Determine the (x, y) coordinate at the center of the cell enclosing the given text.  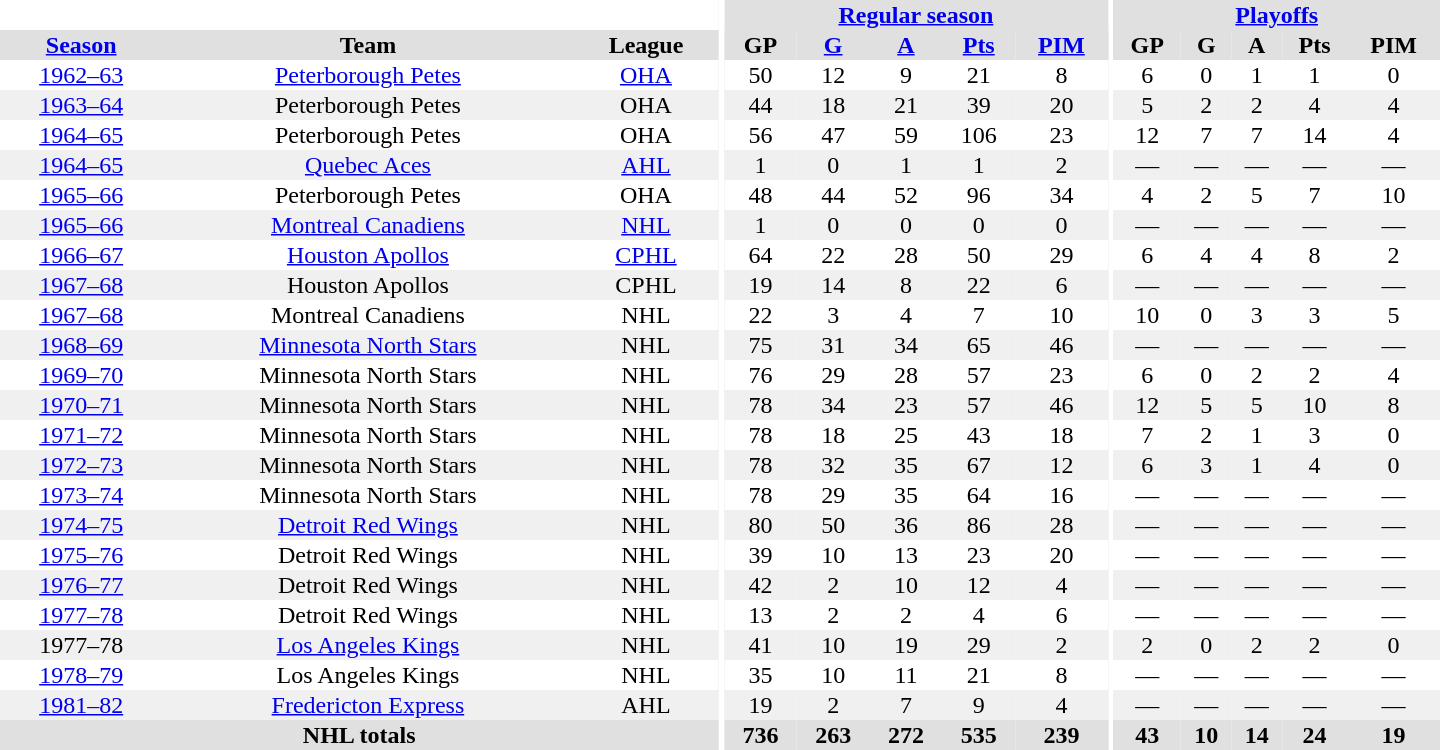
67 (978, 465)
106 (978, 135)
League (646, 45)
65 (978, 345)
36 (906, 525)
535 (978, 735)
263 (834, 735)
25 (906, 435)
Playoffs (1276, 15)
16 (1062, 495)
Regular season (916, 15)
1972–73 (81, 465)
1973–74 (81, 495)
NHL totals (359, 735)
Quebec Aces (368, 165)
59 (906, 135)
1976–77 (81, 585)
48 (760, 195)
76 (760, 375)
1968–69 (81, 345)
272 (906, 735)
239 (1062, 735)
52 (906, 195)
1975–76 (81, 555)
11 (906, 675)
Fredericton Express (368, 705)
96 (978, 195)
1962–63 (81, 75)
31 (834, 345)
Team (368, 45)
1963–64 (81, 105)
24 (1314, 735)
32 (834, 465)
41 (760, 645)
Season (81, 45)
1981–82 (81, 705)
56 (760, 135)
1974–75 (81, 525)
42 (760, 585)
1969–70 (81, 375)
1970–71 (81, 405)
1966–67 (81, 255)
1971–72 (81, 435)
75 (760, 345)
47 (834, 135)
80 (760, 525)
86 (978, 525)
736 (760, 735)
1978–79 (81, 675)
